Identify which cell holds the provided text, then report its (X, Y) central coordinate. 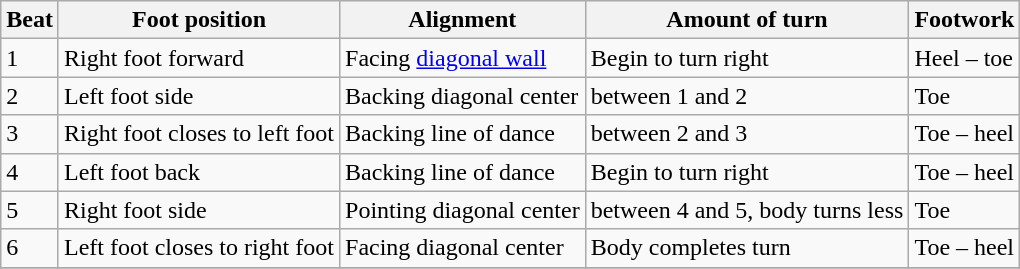
Amount of turn (747, 20)
Body completes turn (747, 248)
1 (30, 58)
Right foot forward (198, 58)
6 (30, 248)
Backing diagonal center (463, 96)
5 (30, 210)
between 4 and 5, body turns less (747, 210)
between 2 and 3 (747, 134)
Facing diagonal center (463, 248)
Footwork (964, 20)
Left foot side (198, 96)
Left foot back (198, 172)
Foot position (198, 20)
2 (30, 96)
Right foot closes to left foot (198, 134)
Facing diagonal wall (463, 58)
Right foot side (198, 210)
3 (30, 134)
between 1 and 2 (747, 96)
Left foot closes to right foot (198, 248)
Alignment (463, 20)
Beat (30, 20)
Pointing diagonal center (463, 210)
Heel – toe (964, 58)
4 (30, 172)
